Scan for the cell matching the given text and deliver its (x, y) coordinate at center. 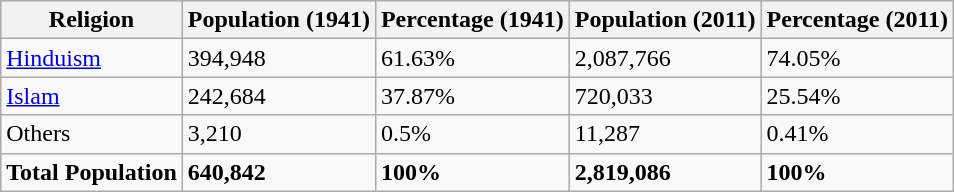
2,087,766 (665, 58)
0.5% (472, 134)
720,033 (665, 96)
Total Population (92, 172)
640,842 (278, 172)
0.41% (858, 134)
Hinduism (92, 58)
Islam (92, 96)
11,287 (665, 134)
Others (92, 134)
242,684 (278, 96)
2,819,086 (665, 172)
61.63% (472, 58)
394,948 (278, 58)
Population (2011) (665, 20)
Population (1941) (278, 20)
74.05% (858, 58)
37.87% (472, 96)
Percentage (1941) (472, 20)
3,210 (278, 134)
25.54% (858, 96)
Percentage (2011) (858, 20)
Religion (92, 20)
